Extract the (x, y) coordinate from the center of the cell holding the provided text.  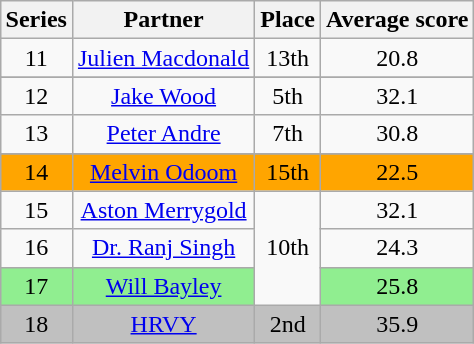
Place (288, 20)
18 (36, 324)
13 (36, 134)
Jake Wood (163, 96)
Melvin Odoom (163, 172)
5th (288, 96)
25.8 (396, 286)
2nd (288, 324)
Peter Andre (163, 134)
30.8 (396, 134)
Will Bayley (163, 286)
14 (36, 172)
12 (36, 96)
10th (288, 248)
11 (36, 58)
17 (36, 286)
16 (36, 248)
Partner (163, 20)
24.3 (396, 248)
13th (288, 58)
20.8 (396, 58)
Series (36, 20)
Dr. Ranj Singh (163, 248)
35.9 (396, 324)
15 (36, 210)
Julien Macdonald (163, 58)
Average score (396, 20)
Aston Merrygold (163, 210)
15th (288, 172)
22.5 (396, 172)
HRVY (163, 324)
7th (288, 134)
